Find where the given text appears and provide that cell's center as (X, Y) coordinate. 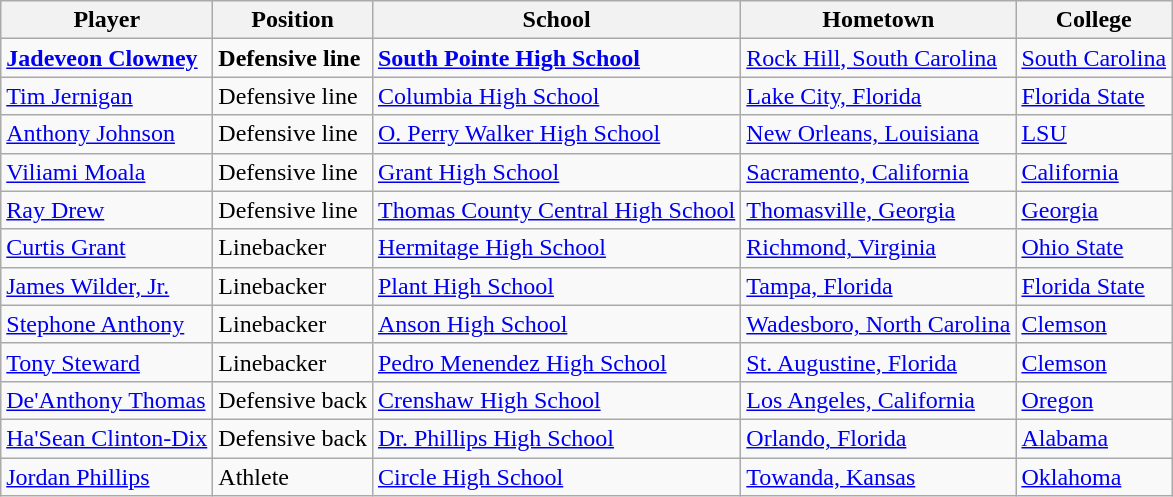
Ray Drew (107, 210)
Circle High School (556, 477)
Towanda, Kansas (878, 477)
Viliami Moala (107, 172)
Orlando, Florida (878, 438)
California (1094, 172)
Jadeveon Clowney (107, 58)
Hermitage High School (556, 248)
Georgia (1094, 210)
Athlete (293, 477)
Anthony Johnson (107, 134)
Rock Hill, South Carolina (878, 58)
New Orleans, Louisiana (878, 134)
School (556, 20)
Hometown (878, 20)
Player (107, 20)
Alabama (1094, 438)
Wadesboro, North Carolina (878, 324)
College (1094, 20)
James Wilder, Jr. (107, 286)
Pedro Menendez High School (556, 362)
South Carolina (1094, 58)
Position (293, 20)
O. Perry Walker High School (556, 134)
Thomasville, Georgia (878, 210)
Stephone Anthony (107, 324)
LSU (1094, 134)
Plant High School (556, 286)
Ha'Sean Clinton-Dix (107, 438)
Ohio State (1094, 248)
Crenshaw High School (556, 400)
Tampa, Florida (878, 286)
Curtis Grant (107, 248)
Tim Jernigan (107, 96)
De'Anthony Thomas (107, 400)
Lake City, Florida (878, 96)
Tony Steward (107, 362)
Anson High School (556, 324)
Los Angeles, California (878, 400)
St. Augustine, Florida (878, 362)
Dr. Phillips High School (556, 438)
Oklahoma (1094, 477)
Jordan Phillips (107, 477)
Thomas County Central High School (556, 210)
Richmond, Virginia (878, 248)
Sacramento, California (878, 172)
Columbia High School (556, 96)
Grant High School (556, 172)
Oregon (1094, 400)
South Pointe High School (556, 58)
